Capture the cell that displays the provided text and extract its [x, y] central coordinate. 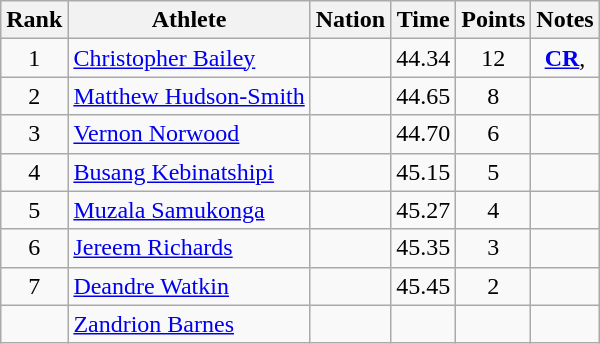
Vernon Norwood [189, 134]
CR, [565, 58]
45.27 [424, 210]
Deandre Watkin [189, 286]
44.34 [424, 58]
Matthew Hudson-Smith [189, 96]
Time [424, 20]
Rank [34, 20]
Zandrion Barnes [189, 324]
45.15 [424, 172]
Points [494, 20]
8 [494, 96]
45.45 [424, 286]
Jereem Richards [189, 248]
44.65 [424, 96]
7 [34, 286]
1 [34, 58]
Nation [350, 20]
Busang Kebinatshipi [189, 172]
Athlete [189, 20]
Christopher Bailey [189, 58]
44.70 [424, 134]
12 [494, 58]
Notes [565, 20]
45.35 [424, 248]
Muzala Samukonga [189, 210]
